Extract the (x, y) coordinate from the center of the cell holding the provided text.  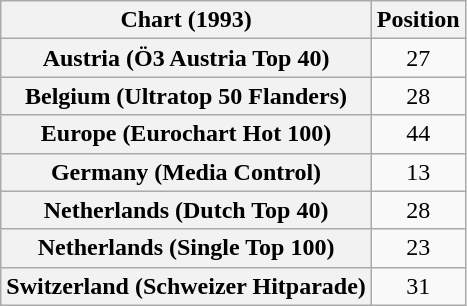
13 (418, 172)
Austria (Ö3 Austria Top 40) (186, 58)
31 (418, 286)
Netherlands (Dutch Top 40) (186, 210)
Switzerland (Schweizer Hitparade) (186, 286)
Belgium (Ultratop 50 Flanders) (186, 96)
23 (418, 248)
27 (418, 58)
Netherlands (Single Top 100) (186, 248)
Europe (Eurochart Hot 100) (186, 134)
Chart (1993) (186, 20)
44 (418, 134)
Germany (Media Control) (186, 172)
Position (418, 20)
